Scan for the cell matching the given text and deliver its (X, Y) coordinate at center. 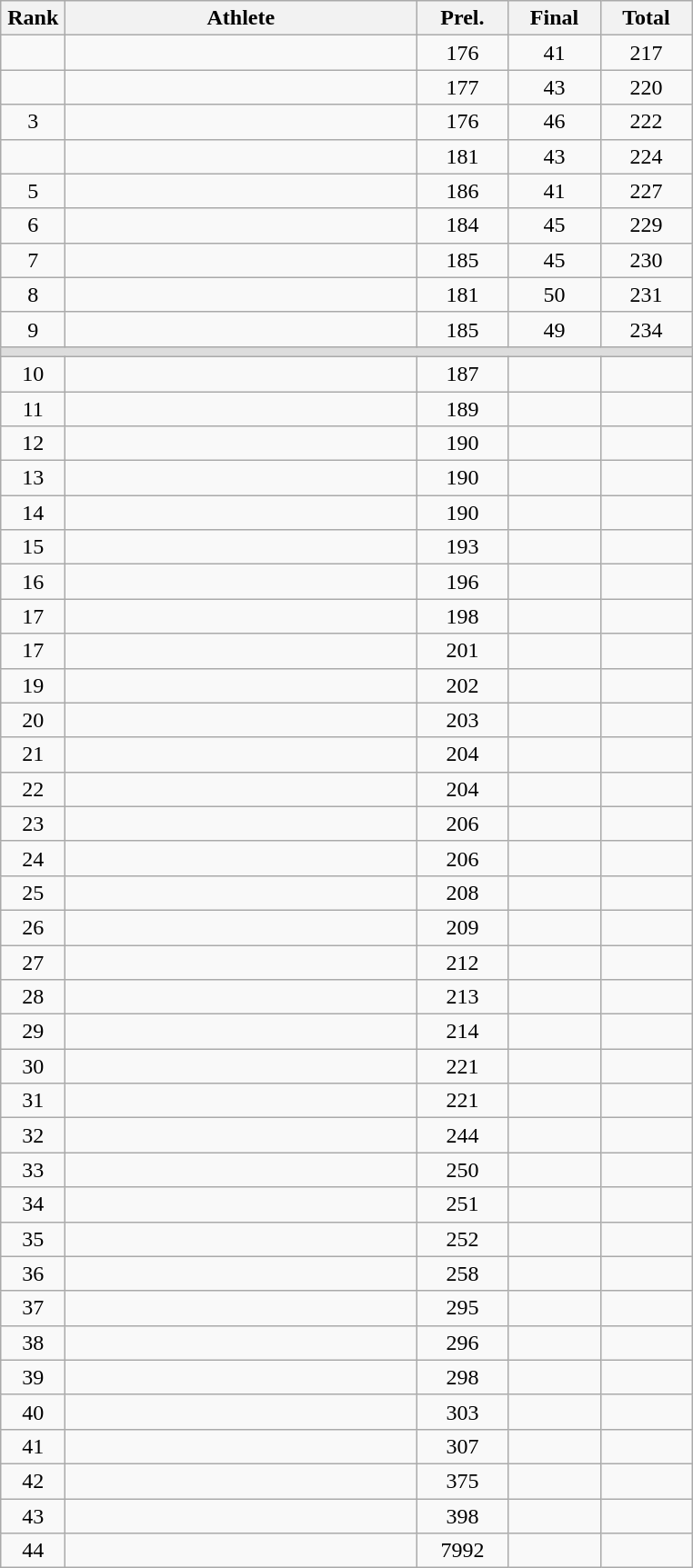
234 (646, 329)
28 (33, 997)
203 (462, 720)
25 (33, 893)
227 (646, 191)
36 (33, 1273)
19 (33, 685)
8 (33, 295)
Athlete (241, 18)
209 (462, 927)
10 (33, 374)
44 (33, 1551)
49 (555, 329)
250 (462, 1170)
186 (462, 191)
252 (462, 1239)
16 (33, 582)
46 (555, 122)
35 (33, 1239)
34 (33, 1204)
Rank (33, 18)
201 (462, 651)
213 (462, 997)
40 (33, 1412)
27 (33, 963)
177 (462, 87)
26 (33, 927)
5 (33, 191)
303 (462, 1412)
295 (462, 1308)
42 (33, 1481)
229 (646, 225)
29 (33, 1032)
189 (462, 408)
7 (33, 260)
33 (33, 1170)
298 (462, 1377)
184 (462, 225)
Final (555, 18)
Total (646, 18)
224 (646, 156)
230 (646, 260)
7992 (462, 1551)
217 (646, 53)
38 (33, 1343)
251 (462, 1204)
296 (462, 1343)
50 (555, 295)
6 (33, 225)
398 (462, 1515)
258 (462, 1273)
31 (33, 1101)
23 (33, 824)
21 (33, 754)
24 (33, 858)
196 (462, 582)
22 (33, 789)
222 (646, 122)
214 (462, 1032)
307 (462, 1446)
20 (33, 720)
13 (33, 478)
193 (462, 547)
187 (462, 374)
12 (33, 444)
15 (33, 547)
32 (33, 1135)
208 (462, 893)
231 (646, 295)
212 (462, 963)
11 (33, 408)
14 (33, 513)
3 (33, 122)
202 (462, 685)
244 (462, 1135)
39 (33, 1377)
375 (462, 1481)
Prel. (462, 18)
30 (33, 1066)
198 (462, 616)
37 (33, 1308)
9 (33, 329)
220 (646, 87)
